Output the (x, y) coordinate of the center of the cell containing the given text.  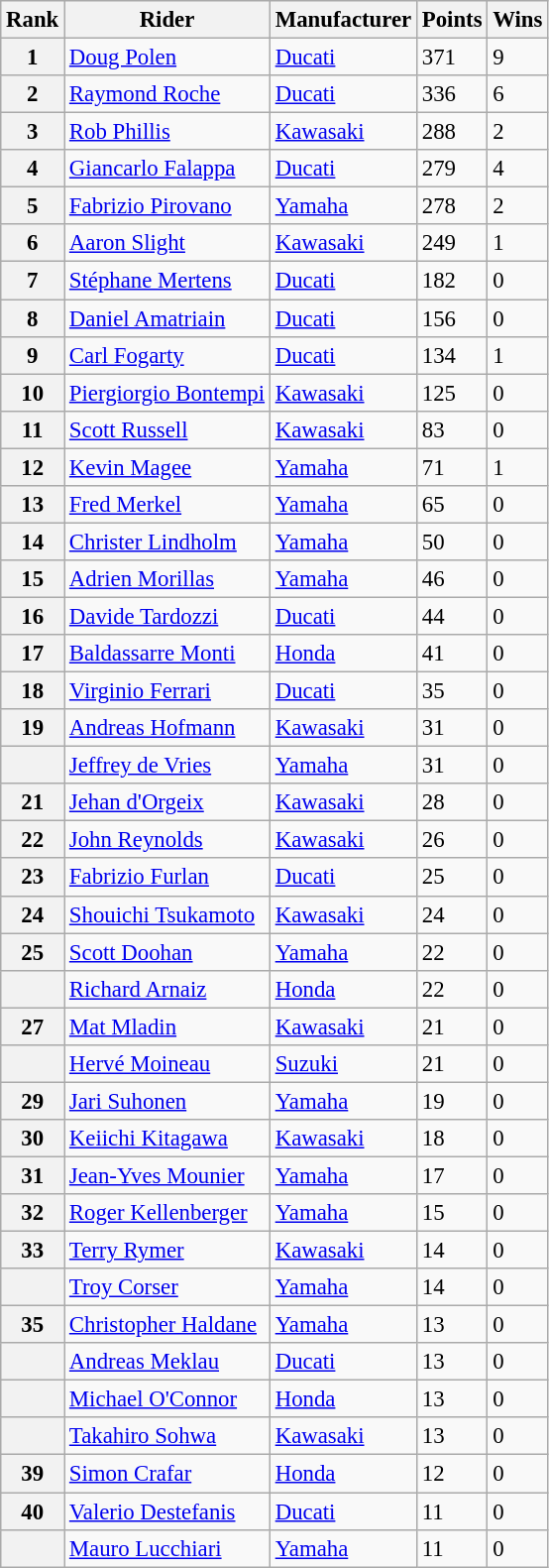
371 (452, 58)
65 (452, 505)
32 (33, 1213)
27 (33, 1026)
Piergiorgio Bontempi (167, 393)
3 (33, 132)
23 (33, 878)
83 (452, 429)
Fabrizio Furlan (167, 878)
Valerio Destefanis (167, 1511)
Suzuki (343, 1064)
Mat Mladin (167, 1026)
Jean-Yves Mounier (167, 1175)
44 (452, 616)
5 (33, 206)
8 (33, 318)
39 (33, 1474)
40 (33, 1511)
Simon Crafar (167, 1474)
7 (33, 281)
Baldassarre Monti (167, 654)
Andreas Meklau (167, 1362)
Shouichi Tsukamoto (167, 914)
Scott Doohan (167, 952)
John Reynolds (167, 840)
71 (452, 467)
Fabrizio Pirovano (167, 206)
Manufacturer (343, 20)
182 (452, 281)
336 (452, 94)
Jeffrey de Vries (167, 766)
Troy Corser (167, 1287)
33 (33, 1251)
Rob Phillis (167, 132)
Hervé Moineau (167, 1064)
Mauro Lucchiari (167, 1548)
Jari Suhonen (167, 1101)
41 (452, 654)
Points (452, 20)
26 (452, 840)
Keiichi Kitagawa (167, 1139)
Wins (517, 20)
28 (452, 802)
Michael O'Connor (167, 1399)
Christer Lindholm (167, 542)
134 (452, 355)
Roger Kellenberger (167, 1213)
Davide Tardozzi (167, 616)
50 (452, 542)
Rider (167, 20)
Fred Merkel (167, 505)
Giancarlo Falappa (167, 169)
156 (452, 318)
16 (33, 616)
29 (33, 1101)
Takahiro Sohwa (167, 1437)
249 (452, 243)
46 (452, 579)
Carl Fogarty (167, 355)
30 (33, 1139)
Kevin Magee (167, 467)
Scott Russell (167, 429)
Raymond Roche (167, 94)
278 (452, 206)
Virginio Ferrari (167, 691)
Richard Arnaiz (167, 989)
Jehan d'Orgeix (167, 802)
279 (452, 169)
Daniel Amatriain (167, 318)
Doug Polen (167, 58)
Rank (33, 20)
10 (33, 393)
288 (452, 132)
Stéphane Mertens (167, 281)
Aaron Slight (167, 243)
Terry Rymer (167, 1251)
Christopher Haldane (167, 1325)
125 (452, 393)
Andreas Hofmann (167, 728)
Adrien Morillas (167, 579)
